Detect which cell encompasses the target text, then output its (X, Y) center coordinate. 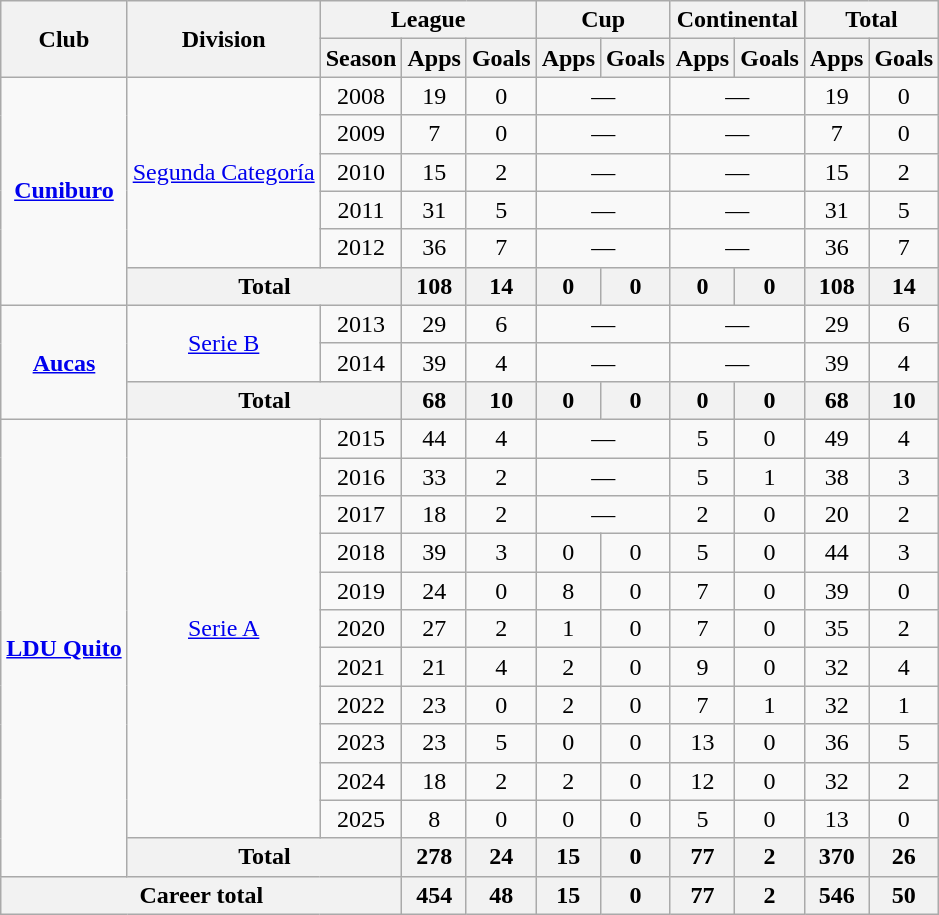
2009 (361, 134)
278 (434, 857)
38 (836, 477)
50 (904, 895)
2022 (361, 705)
49 (836, 438)
Segunda Categoría (224, 172)
12 (702, 781)
21 (434, 667)
2016 (361, 477)
2011 (361, 210)
20 (836, 515)
LDU Quito (64, 648)
2015 (361, 438)
9 (702, 667)
Season (361, 58)
33 (434, 477)
Division (224, 39)
2021 (361, 667)
48 (501, 895)
Aucas (64, 362)
Continental (737, 20)
Serie A (224, 628)
2024 (361, 781)
2018 (361, 553)
2012 (361, 248)
Cup (603, 20)
2019 (361, 591)
Serie B (224, 343)
2025 (361, 819)
370 (836, 857)
27 (434, 629)
League (428, 20)
454 (434, 895)
Cuniburo (64, 191)
2014 (361, 362)
2020 (361, 629)
2013 (361, 324)
Career total (202, 895)
26 (904, 857)
546 (836, 895)
35 (836, 629)
Club (64, 39)
2017 (361, 515)
2010 (361, 172)
2023 (361, 743)
2008 (361, 96)
